Determine the (x, y) coordinate at the center of the cell enclosing the given text.  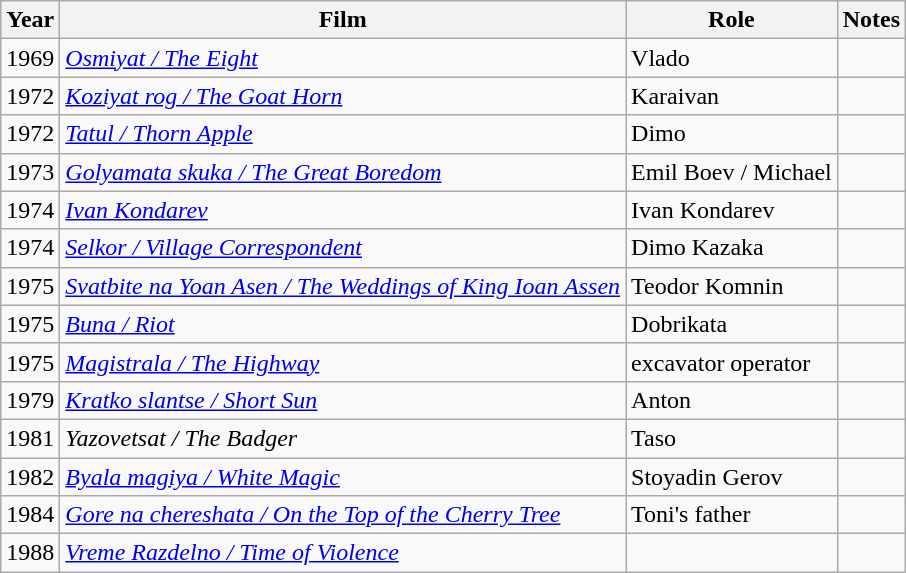
Vreme Razdelno / Time of Violence (343, 553)
Koziyat rog / The Goat Horn (343, 96)
Buna / Riot (343, 324)
1973 (30, 172)
Svatbite na Yoan Asen / The Weddings of King Ioan Assen (343, 286)
Year (30, 20)
1982 (30, 477)
Emil Boev / Michael (732, 172)
excavator operator (732, 362)
Stoyadin Gerov (732, 477)
1981 (30, 438)
1988 (30, 553)
Golyamata skuka / The Great Boredom (343, 172)
1984 (30, 515)
Osmiyat / The Eight (343, 58)
Dobrikata (732, 324)
Film (343, 20)
Dimo (732, 134)
1969 (30, 58)
Toni's father (732, 515)
1979 (30, 400)
Taso (732, 438)
Vlado (732, 58)
Dimo Kazaka (732, 248)
Role (732, 20)
Anton (732, 400)
Kratko slantse / Short Sun (343, 400)
Tatul / Thorn Apple (343, 134)
Karaivan (732, 96)
Byala magiya / White Magic (343, 477)
Selkor / Village Correspondent (343, 248)
Yazovetsat / The Badger (343, 438)
Gore na chereshata / On the Top of the Cherry Tree (343, 515)
Teodor Komnin (732, 286)
Magistrala / The Highway (343, 362)
Notes (871, 20)
